Extract the (X, Y) coordinate from the center of the cell holding the provided text.  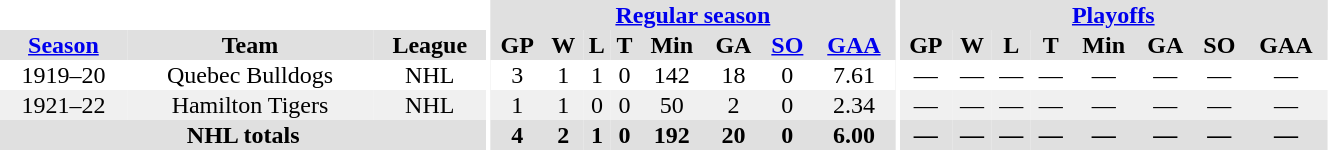
7.61 (854, 75)
Regular season (693, 15)
4 (518, 135)
18 (734, 75)
Quebec Bulldogs (250, 75)
6.00 (854, 135)
NHL totals (243, 135)
1919–20 (64, 75)
192 (672, 135)
142 (672, 75)
50 (672, 105)
3 (518, 75)
20 (734, 135)
Playoffs (1113, 15)
Hamilton Tigers (250, 105)
1921–22 (64, 105)
League (430, 45)
Team (250, 45)
2.34 (854, 105)
Season (64, 45)
